Find where the given text appears and provide that cell's center as [x, y] coordinate. 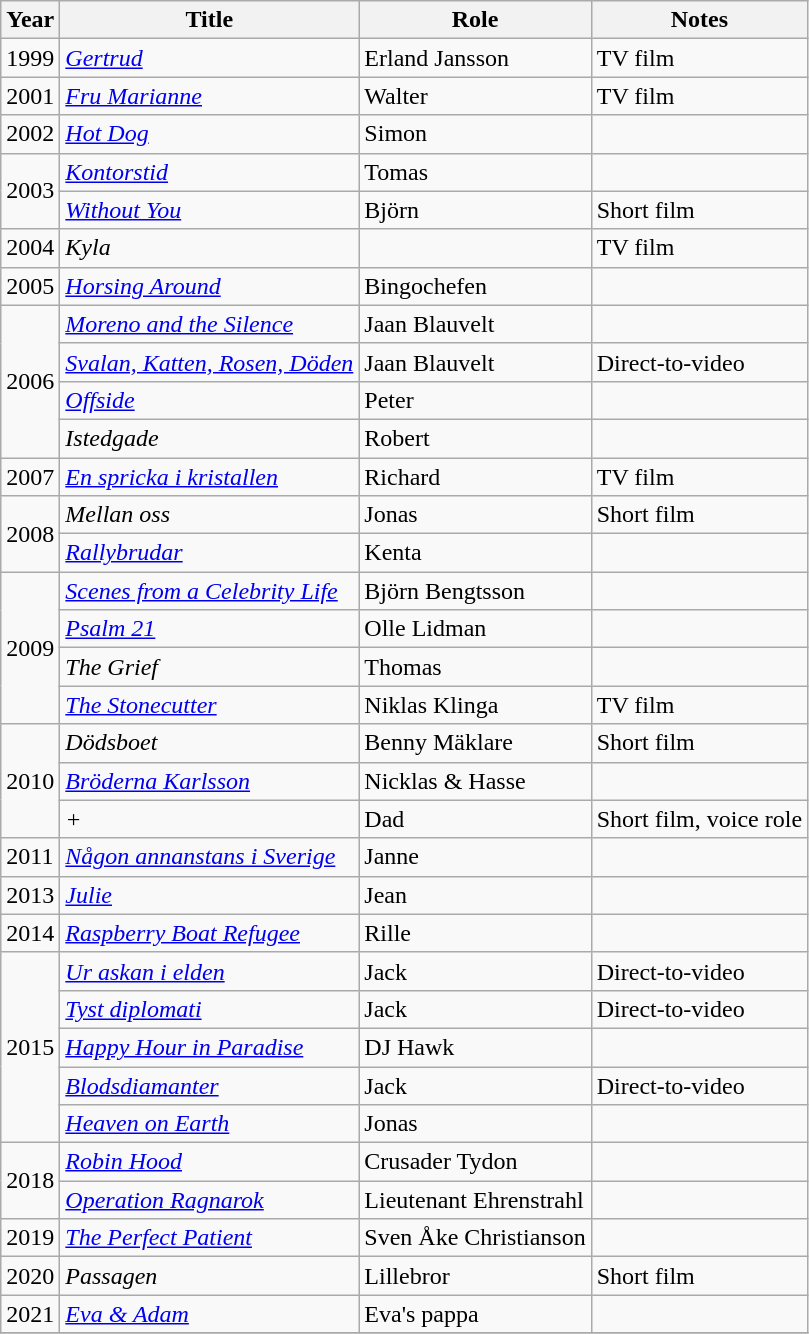
2005 [30, 286]
Richard [475, 477]
Offside [210, 400]
Svalan, Katten, Rosen, Döden [210, 362]
DJ Hawk [475, 1047]
Eva's pappa [475, 1314]
Benny Mäklare [475, 743]
Kenta [475, 553]
Peter [475, 400]
Operation Ragnarok [210, 1200]
Istedgade [210, 438]
The Grief [210, 667]
Niklas Klinga [475, 705]
Bröderna Karlsson [210, 781]
Kyla [210, 248]
Fru Marianne [210, 96]
2009 [30, 648]
2011 [30, 857]
2003 [30, 191]
Ur askan i elden [210, 971]
2002 [30, 134]
The Stonecutter [210, 705]
2021 [30, 1314]
Lillebror [475, 1276]
Robin Hood [210, 1162]
Eva & Adam [210, 1314]
Title [210, 20]
Heaven on Earth [210, 1124]
Simon [475, 134]
Rille [475, 933]
Walter [475, 96]
Gertrud [210, 58]
2001 [30, 96]
Passagen [210, 1276]
Happy Hour in Paradise [210, 1047]
Bingochefen [475, 286]
Tyst diplomati [210, 1009]
Dad [475, 819]
Without You [210, 210]
Dödsboet [210, 743]
Moreno and the Silence [210, 324]
+ [210, 819]
Thomas [475, 667]
Blodsdiamanter [210, 1085]
Nicklas & Hasse [475, 781]
2018 [30, 1181]
2014 [30, 933]
2008 [30, 534]
Scenes from a Celebrity Life [210, 591]
Short film, voice role [699, 819]
Björn [475, 210]
Hot Dog [210, 134]
Rallybrudar [210, 553]
Björn Bengtsson [475, 591]
Kontorstid [210, 172]
Lieutenant Ehrenstrahl [475, 1200]
1999 [30, 58]
2006 [30, 381]
Någon annanstans i Sverige [210, 857]
Tomas [475, 172]
Jean [475, 895]
Raspberry Boat Refugee [210, 933]
Robert [475, 438]
2015 [30, 1047]
Sven Åke Christianson [475, 1238]
Notes [699, 20]
The Perfect Patient [210, 1238]
Janne [475, 857]
Crusader Tydon [475, 1162]
Mellan oss [210, 515]
2020 [30, 1276]
Olle Lidman [475, 629]
2004 [30, 248]
2013 [30, 895]
En spricka i kristallen [210, 477]
Julie [210, 895]
Year [30, 20]
2019 [30, 1238]
Psalm 21 [210, 629]
Horsing Around [210, 286]
2007 [30, 477]
2010 [30, 781]
Erland Jansson [475, 58]
Role [475, 20]
